Output the (x, y) coordinate of the center of the cell containing the given text.  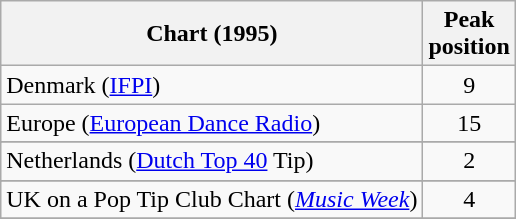
4 (469, 199)
Europe (European Dance Radio) (212, 123)
Denmark (IFPI) (212, 85)
15 (469, 123)
UK on a Pop Tip Club Chart (Music Week) (212, 199)
Chart (1995) (212, 34)
9 (469, 85)
Peakposition (469, 34)
Netherlands (Dutch Top 40 Tip) (212, 161)
2 (469, 161)
